Return the [x, y] coordinate for the center point of the cell that contains the specified text.  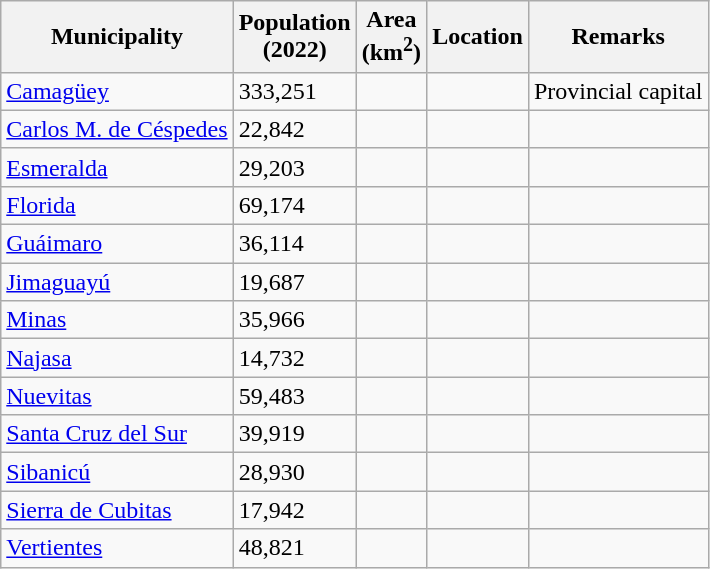
Area(km2) [391, 37]
22,842 [294, 129]
Jimaguayú [117, 282]
Sierra de Cubitas [117, 510]
17,942 [294, 510]
Sibanicú [117, 472]
69,174 [294, 205]
35,966 [294, 320]
29,203 [294, 167]
Provincial capital [618, 91]
Esmeralda [117, 167]
Florida [117, 205]
333,251 [294, 91]
59,483 [294, 396]
Guáimaro [117, 244]
Vertientes [117, 548]
28,930 [294, 472]
Santa Cruz del Sur [117, 434]
Carlos M. de Céspedes [117, 129]
Najasa [117, 358]
39,919 [294, 434]
Municipality [117, 37]
14,732 [294, 358]
19,687 [294, 282]
Camagüey [117, 91]
Minas [117, 320]
Remarks [618, 37]
36,114 [294, 244]
Population(2022) [294, 37]
Location [478, 37]
Nuevitas [117, 396]
48,821 [294, 548]
